Provide the (X, Y) coordinate of the cell's center where the given text is located.  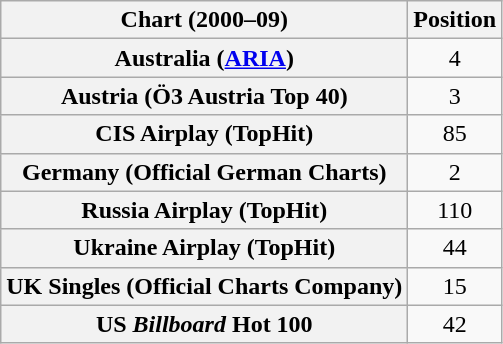
Germany (Official German Charts) (204, 172)
Position (455, 20)
Chart (2000–09) (204, 20)
42 (455, 324)
CIS Airplay (TopHit) (204, 134)
85 (455, 134)
UK Singles (Official Charts Company) (204, 286)
Australia (ARIA) (204, 58)
3 (455, 96)
110 (455, 210)
15 (455, 286)
Russia Airplay (TopHit) (204, 210)
US Billboard Hot 100 (204, 324)
Ukraine Airplay (TopHit) (204, 248)
Austria (Ö3 Austria Top 40) (204, 96)
44 (455, 248)
4 (455, 58)
2 (455, 172)
